Scan for the cell matching the given text and deliver its [x, y] coordinate at center. 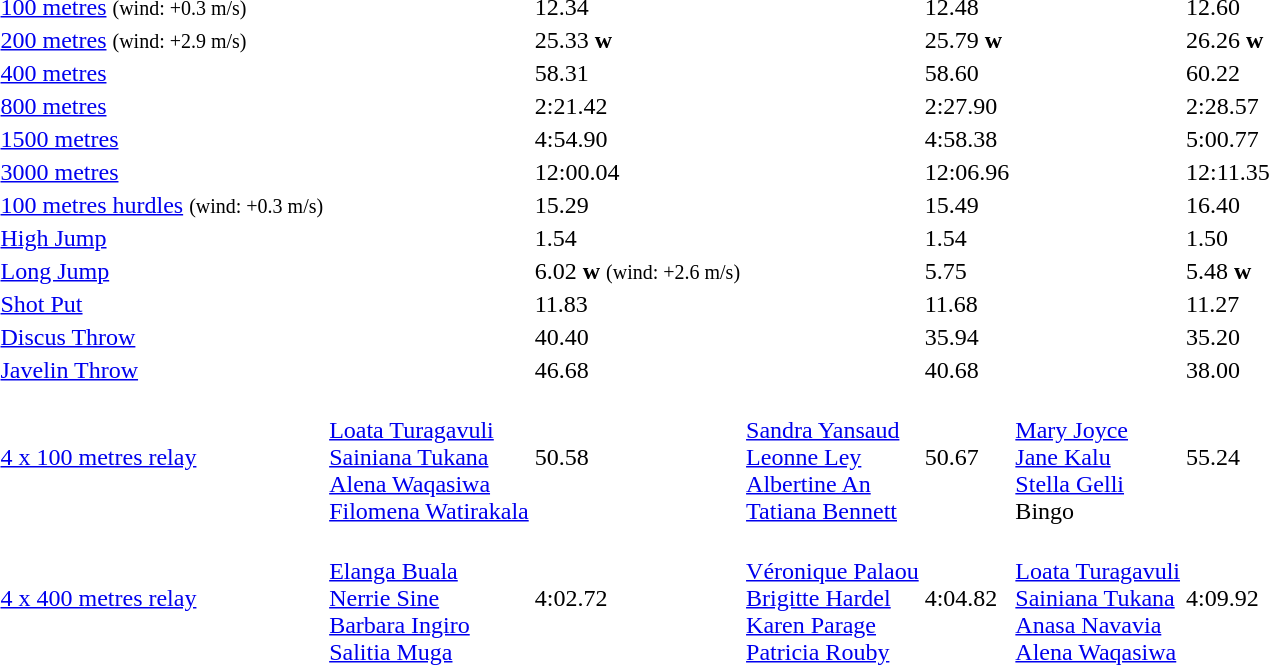
Mary Joyce Jane Kalu Stella Gelli Bingo [1098, 457]
5.75 [967, 271]
Sandra Yansaud Leonne Ley Albertine An Tatiana Bennett [833, 457]
11.68 [967, 304]
12:06.96 [967, 172]
50.67 [967, 457]
35.94 [967, 337]
Loata Turagavuli Sainiana Tukana Alena Waqasiwa Filomena Watirakala [430, 457]
40.68 [967, 370]
11.83 [637, 304]
4:54.90 [637, 139]
40.40 [637, 337]
6.02 w (wind: +2.6 m/s) [637, 271]
25.79 w [967, 40]
4:58.38 [967, 139]
2:27.90 [967, 106]
12:00.04 [637, 172]
15.49 [967, 205]
25.33 w [637, 40]
2:21.42 [637, 106]
58.60 [967, 73]
46.68 [637, 370]
15.29 [637, 205]
58.31 [637, 73]
50.58 [637, 457]
